Detect which cell encompasses the target text, then output its (x, y) center coordinate. 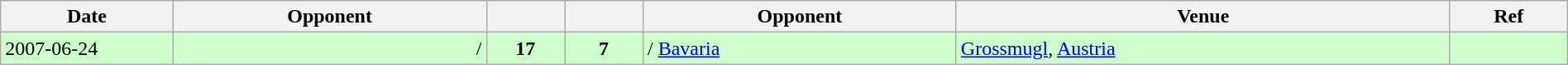
Date (87, 17)
7 (604, 48)
Venue (1202, 17)
Ref (1508, 17)
/ (329, 48)
2007-06-24 (87, 48)
/ Bavaria (799, 48)
17 (526, 48)
Grossmugl, Austria (1202, 48)
